Provide the (X, Y) coordinate of the cell's center where the given text is located.  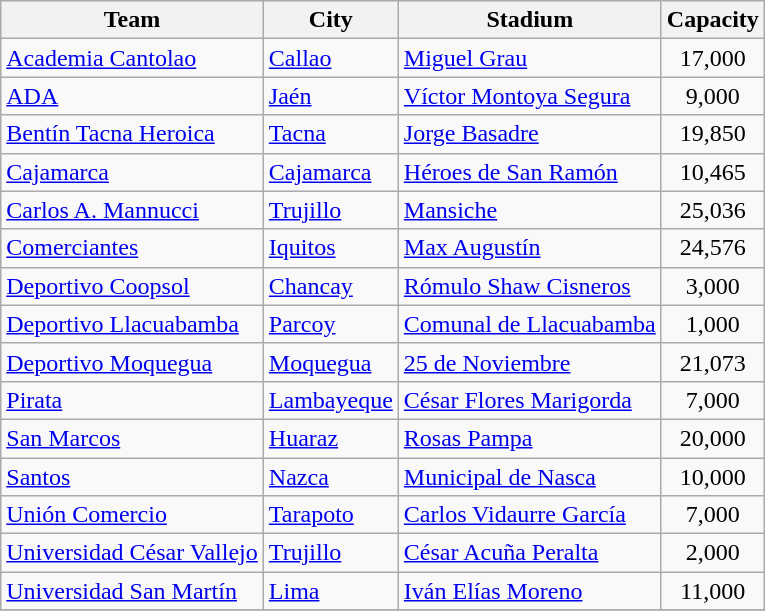
Deportivo Moquegua (132, 362)
9,000 (712, 96)
Tacna (330, 134)
2,000 (712, 553)
City (330, 20)
Comerciantes (132, 248)
3,000 (712, 286)
Tarapoto (330, 515)
San Marcos (132, 438)
10,465 (712, 172)
Deportivo Coopsol (132, 286)
19,850 (712, 134)
Iván Elías Moreno (530, 591)
Huaraz (330, 438)
Stadium (530, 20)
Deportivo Llacuabamba (132, 324)
Pirata (132, 400)
Iquitos (330, 248)
Héroes de San Ramón (530, 172)
Chancay (330, 286)
Carlos Vidaurre García (530, 515)
17,000 (712, 58)
Moquegua (330, 362)
Miguel Grau (530, 58)
Jorge Basadre (530, 134)
Unión Comercio (132, 515)
Mansiche (530, 210)
Santos (132, 477)
24,576 (712, 248)
Carlos A. Mannucci (132, 210)
Rómulo Shaw Cisneros (530, 286)
25 de Noviembre (530, 362)
1,000 (712, 324)
Max Augustín (530, 248)
Team (132, 20)
25,036 (712, 210)
Nazca (330, 477)
César Acuña Peralta (530, 553)
10,000 (712, 477)
Bentín Tacna Heroica (132, 134)
Universidad César Vallejo (132, 553)
Lambayeque (330, 400)
Academia Cantolao (132, 58)
Callao (330, 58)
Víctor Montoya Segura (530, 96)
Universidad San Martín (132, 591)
21,073 (712, 362)
César Flores Marigorda (530, 400)
Capacity (712, 20)
20,000 (712, 438)
Comunal de Llacuabamba (530, 324)
Rosas Pampa (530, 438)
Lima (330, 591)
11,000 (712, 591)
Municipal de Nasca (530, 477)
ADA (132, 96)
Jaén (330, 96)
Parcoy (330, 324)
